From the cell containing the given text, extract its center point as (x, y) coordinate. 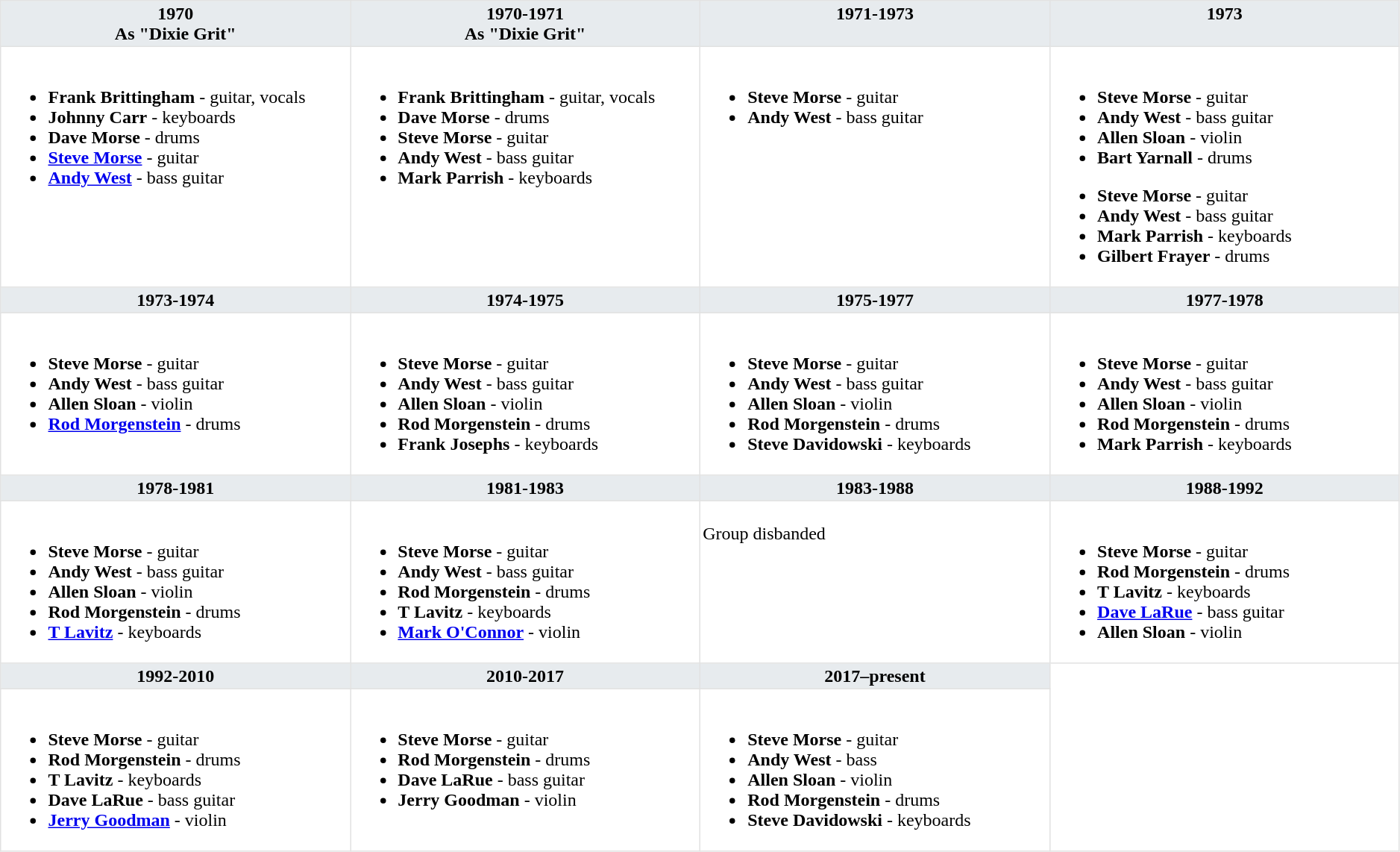
1988-1992 (1225, 488)
1973 (1225, 24)
Steve Morse - guitarAndy West - bass guitar (874, 166)
Steve Morse - guitarAndy West - bass guitarAllen Sloan - violinRod Morgenstein - drums (176, 394)
Steve Morse - guitarAndy West - bass guitarRod Morgenstein - drumsT Lavitz - keyboardsMark O'Connor - violin (525, 582)
Group disbanded (874, 582)
Steve Morse - guitarAndy West - bass guitarAllen Sloan - violinRod Morgenstein - drumsSteve Davidowski - keyboards (874, 394)
1973-1974 (176, 300)
1981-1983 (525, 488)
Steve Morse - guitarAndy West - bass guitarAllen Sloan - violinRod Morgenstein - drumsT Lavitz - keyboards (176, 582)
1974-1975 (525, 300)
Steve Morse - guitarAndy West - bass guitarAllen Sloan - violinRod Morgenstein - drumsFrank Josephs - keyboards (525, 394)
1992-2010 (176, 676)
Steve Morse - guitarAndy West - bassAllen Sloan - violinRod Morgenstein - drumsSteve Davidowski - keyboards (874, 770)
Steve Morse - guitarRod Morgenstein - drumsDave LaRue - bass guitarJerry Goodman - violin (525, 770)
1978-1981 (176, 488)
1975-1977 (874, 300)
Steve Morse - guitarRod Morgenstein - drumsT Lavitz - keyboardsDave LaRue - bass guitarJerry Goodman - violin (176, 770)
1977-1978 (1225, 300)
Frank Brittingham - guitar, vocalsDave Morse - drumsSteve Morse - guitarAndy West - bass guitarMark Parrish - keyboards (525, 166)
Steve Morse - guitarAndy West - bass guitarAllen Sloan - violinRod Morgenstein - drumsMark Parrish - keyboards (1225, 394)
Frank Brittingham - guitar, vocalsJohnny Carr - keyboardsDave Morse - drumsSteve Morse - guitarAndy West - bass guitar (176, 166)
1970-1971As "Dixie Grit" (525, 24)
2010-2017 (525, 676)
Steve Morse - guitarRod Morgenstein - drumsT Lavitz - keyboardsDave LaRue - bass guitarAllen Sloan - violin (1225, 582)
1971-1973 (874, 24)
1983-1988 (874, 488)
1970As "Dixie Grit" (176, 24)
2017–present (874, 676)
